Search for the cell housing the specified text and yield its (x, y) center coordinate. 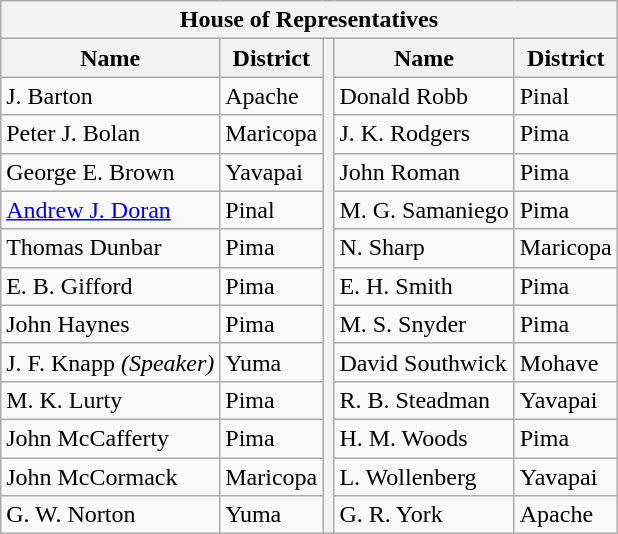
George E. Brown (110, 172)
R. B. Steadman (424, 400)
John Haynes (110, 324)
Andrew J. Doran (110, 210)
G. R. York (424, 515)
Peter J. Bolan (110, 134)
J. Barton (110, 96)
House of Representatives (310, 20)
N. Sharp (424, 248)
E. H. Smith (424, 286)
E. B. Gifford (110, 286)
Thomas Dunbar (110, 248)
Donald Robb (424, 96)
M. S. Snyder (424, 324)
M. K. Lurty (110, 400)
H. M. Woods (424, 438)
J. F. Knapp (Speaker) (110, 362)
John McCormack (110, 477)
G. W. Norton (110, 515)
Mohave (566, 362)
J. K. Rodgers (424, 134)
John McCafferty (110, 438)
John Roman (424, 172)
M. G. Samaniego (424, 210)
L. Wollenberg (424, 477)
David Southwick (424, 362)
